Determine the (x, y) coordinate at the center of the cell enclosing the given text.  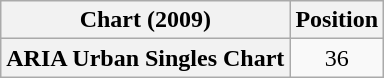
Chart (2009) (146, 20)
ARIA Urban Singles Chart (146, 58)
36 (337, 58)
Position (337, 20)
